From the cell containing the given text, extract its center point as (X, Y) coordinate. 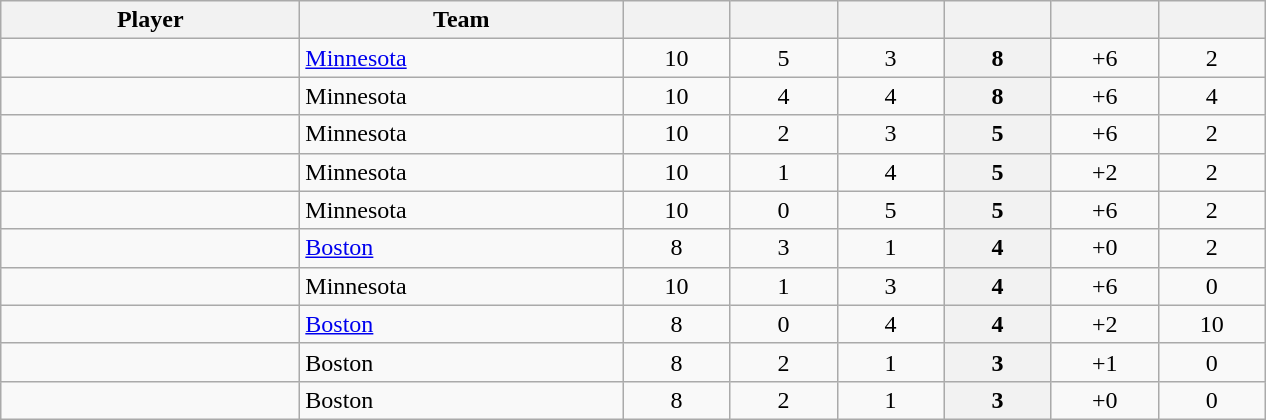
+1 (1104, 362)
Team (462, 20)
Player (150, 20)
